Provide the [X, Y] coordinate of the cell's center where the given text is located.  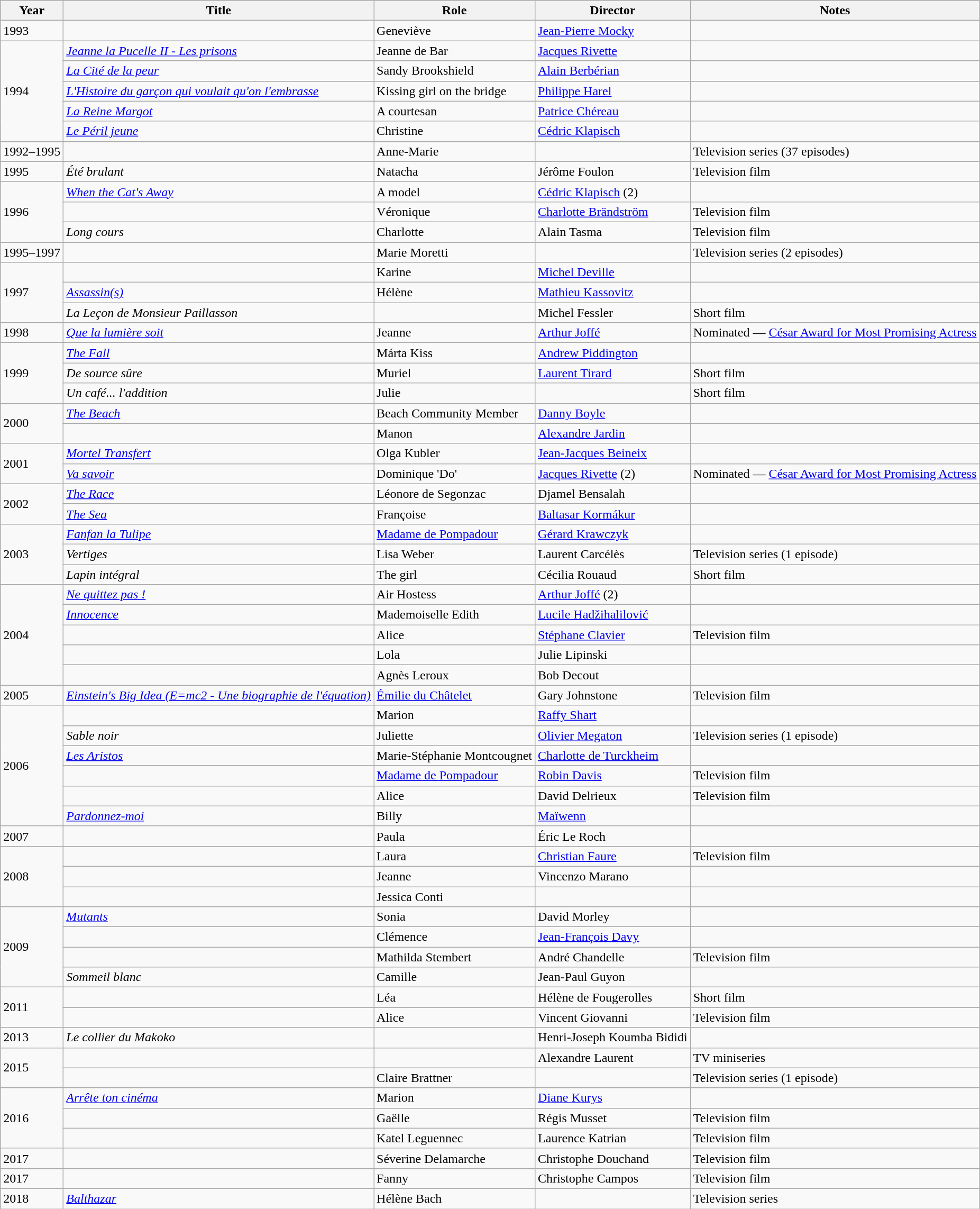
Agnès Leroux [455, 675]
Sommeil blanc [219, 977]
Hélène [455, 293]
Robin Davis [613, 776]
Diane Kurys [613, 1098]
Un café... l'addition [219, 393]
Mathieu Kassovitz [613, 293]
Sable noir [219, 735]
La Leçon de Monsieur Paillasson [219, 313]
Christophe Campos [613, 1178]
Juliette [455, 735]
Michel Deville [613, 272]
Alain Berbérian [613, 71]
Marie-Stéphanie Montcougnet [455, 756]
Billy [455, 816]
Sonia [455, 917]
Mathilda Stembert [455, 957]
2001 [32, 463]
Assassin(s) [219, 293]
Claire Brattner [455, 1078]
TV miniseries [835, 1058]
2006 [32, 766]
2016 [32, 1118]
Lola [455, 655]
Jean-Pierre Mocky [613, 31]
Charlotte [455, 232]
Léa [455, 997]
Laurent Carcélès [613, 554]
Mutants [219, 917]
1993 [32, 31]
A courtesan [455, 111]
Lucile Hadžihalilović [613, 615]
Julie [455, 393]
Jean-Jacques Beineix [613, 453]
Innocence [219, 615]
2002 [32, 504]
Beach Community Member [455, 413]
Geneviève [455, 31]
Márta Kiss [455, 353]
André Chandelle [613, 957]
Arthur Joffé (2) [613, 595]
Alexandre Jardin [613, 433]
Été brulant [219, 171]
Jessica Conti [455, 897]
Gaëlle [455, 1118]
Jérôme Foulon [613, 171]
Year [32, 11]
1998 [32, 333]
Ne quittez pas ! [219, 595]
Danny Boyle [613, 413]
Alain Tasma [613, 232]
Kissing girl on the bridge [455, 91]
The girl [455, 574]
2009 [32, 947]
Mortel Transfert [219, 453]
2000 [32, 423]
Mademoiselle Edith [455, 615]
Pardonnez-moi [219, 816]
2003 [32, 554]
2011 [32, 1007]
Philippe Harel [613, 91]
Balthazar [219, 1198]
Cédric Klapisch [613, 131]
Manon [455, 433]
Françoise [455, 514]
Que la lumière soit [219, 333]
Hélène Bach [455, 1198]
Éric Le Roch [613, 836]
Cécilia Rouaud [613, 574]
Vincenzo Marano [613, 876]
Raffy Shart [613, 715]
Laurent Tirard [613, 373]
Léonore de Segonzac [455, 494]
1992–1995 [32, 151]
Séverine Delamarche [455, 1158]
Stéphane Clavier [613, 635]
Charlotte Brändström [613, 212]
The Beach [219, 413]
Julie Lipinski [613, 655]
Olivier Megaton [613, 735]
Dominique 'Do' [455, 474]
Vincent Giovanni [613, 1017]
David Delrieux [613, 796]
Title [219, 11]
Laura [455, 856]
Jean-Paul Guyon [613, 977]
2013 [32, 1038]
Jean-François Davy [613, 937]
De source sûre [219, 373]
Jacques Rivette [613, 51]
Arthur Joffé [613, 333]
Air Hostess [455, 595]
Émilie du Châtelet [455, 695]
1994 [32, 91]
Director [613, 11]
Vertiges [219, 554]
Television series (2 episodes) [835, 252]
Television series [835, 1198]
Notes [835, 11]
2008 [32, 876]
Patrice Chéreau [613, 111]
Anne-Marie [455, 151]
1996 [32, 212]
La Reine Margot [219, 111]
Christine [455, 131]
Paula [455, 836]
2018 [32, 1198]
1997 [32, 293]
Va savoir [219, 474]
1999 [32, 373]
Muriel [455, 373]
Lapin intégral [219, 574]
Natacha [455, 171]
Fanny [455, 1178]
Fanfan la Tulipe [219, 534]
Andrew Piddington [613, 353]
Henri-Joseph Koumba Bididi [613, 1038]
2007 [32, 836]
Jeanne de Bar [455, 51]
1995–1997 [32, 252]
Michel Fessler [613, 313]
Alexandre Laurent [613, 1058]
Cédric Klapisch (2) [613, 192]
Karine [455, 272]
Television series (37 episodes) [835, 151]
Djamel Bensalah [613, 494]
A model [455, 192]
1995 [32, 171]
Régis Musset [613, 1118]
The Sea [219, 514]
Jeanne la Pucelle II - Les prisons [219, 51]
Laurence Katrian [613, 1138]
Gary Johnstone [613, 695]
Long cours [219, 232]
Olga Kubler [455, 453]
2005 [32, 695]
La Cité de la peur [219, 71]
Bob Decout [613, 675]
2015 [32, 1068]
Baltasar Kormákur [613, 514]
Einstein's Big Idea (E=mc2 - Une biographie de l'équation) [219, 695]
Le collier du Makoko [219, 1038]
Marie Moretti [455, 252]
When the Cat's Away [219, 192]
Clémence [455, 937]
The Race [219, 494]
Véronique [455, 212]
Maïwenn [613, 816]
Katel Leguennec [455, 1138]
Arrête ton cinéma [219, 1098]
Le Péril jeune [219, 131]
Camille [455, 977]
Gérard Krawczyk [613, 534]
Role [455, 11]
Hélène de Fougerolles [613, 997]
Les Aristos [219, 756]
2004 [32, 635]
David Morley [613, 917]
Christian Faure [613, 856]
Jacques Rivette (2) [613, 474]
Lisa Weber [455, 554]
Charlotte de Turckheim [613, 756]
Christophe Douchand [613, 1158]
Sandy Brookshield [455, 71]
L'Histoire du garçon qui voulait qu'on l'embrasse [219, 91]
The Fall [219, 353]
